From the cell containing the given text, extract its center point as (x, y) coordinate. 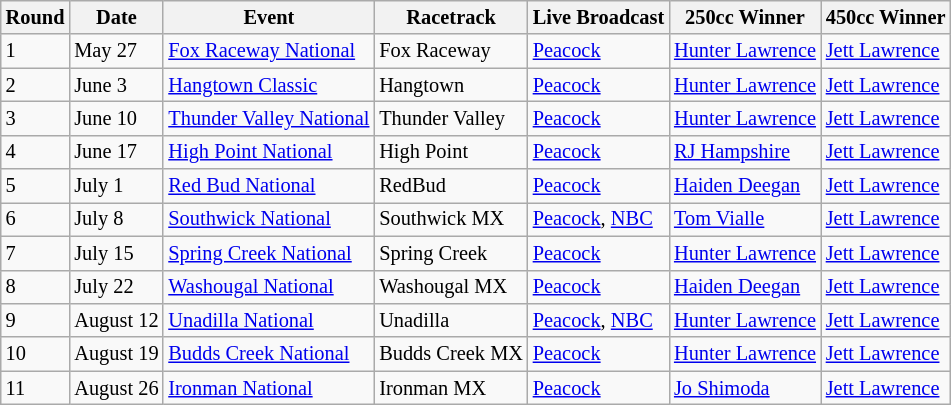
Washougal MX (451, 287)
July 15 (116, 253)
June 17 (116, 152)
Tom Vialle (745, 219)
2 (36, 85)
Thunder Valley National (268, 118)
Racetrack (451, 17)
Fox Raceway (451, 51)
5 (36, 186)
RedBud (451, 186)
450cc Winner (886, 17)
Washougal National (268, 287)
June 3 (116, 85)
4 (36, 152)
3 (36, 118)
Ironman National (268, 388)
High Point (451, 152)
Hangtown (451, 85)
Red Bud National (268, 186)
6 (36, 219)
Thunder Valley (451, 118)
Fox Raceway National (268, 51)
Live Broadcast (598, 17)
Ironman MX (451, 388)
9 (36, 320)
Unadilla National (268, 320)
Spring Creek National (268, 253)
July 22 (116, 287)
Jo Shimoda (745, 388)
1 (36, 51)
Budds Creek National (268, 354)
High Point National (268, 152)
7 (36, 253)
Hangtown Classic (268, 85)
August 19 (116, 354)
RJ Hampshire (745, 152)
8 (36, 287)
11 (36, 388)
10 (36, 354)
Spring Creek (451, 253)
Southwick MX (451, 219)
Budds Creek MX (451, 354)
250cc Winner (745, 17)
May 27 (116, 51)
Unadilla (451, 320)
July 8 (116, 219)
July 1 (116, 186)
August 26 (116, 388)
June 10 (116, 118)
Date (116, 17)
Round (36, 17)
Event (268, 17)
August 12 (116, 320)
Southwick National (268, 219)
